Detect which cell encompasses the target text, then output its [X, Y] center coordinate. 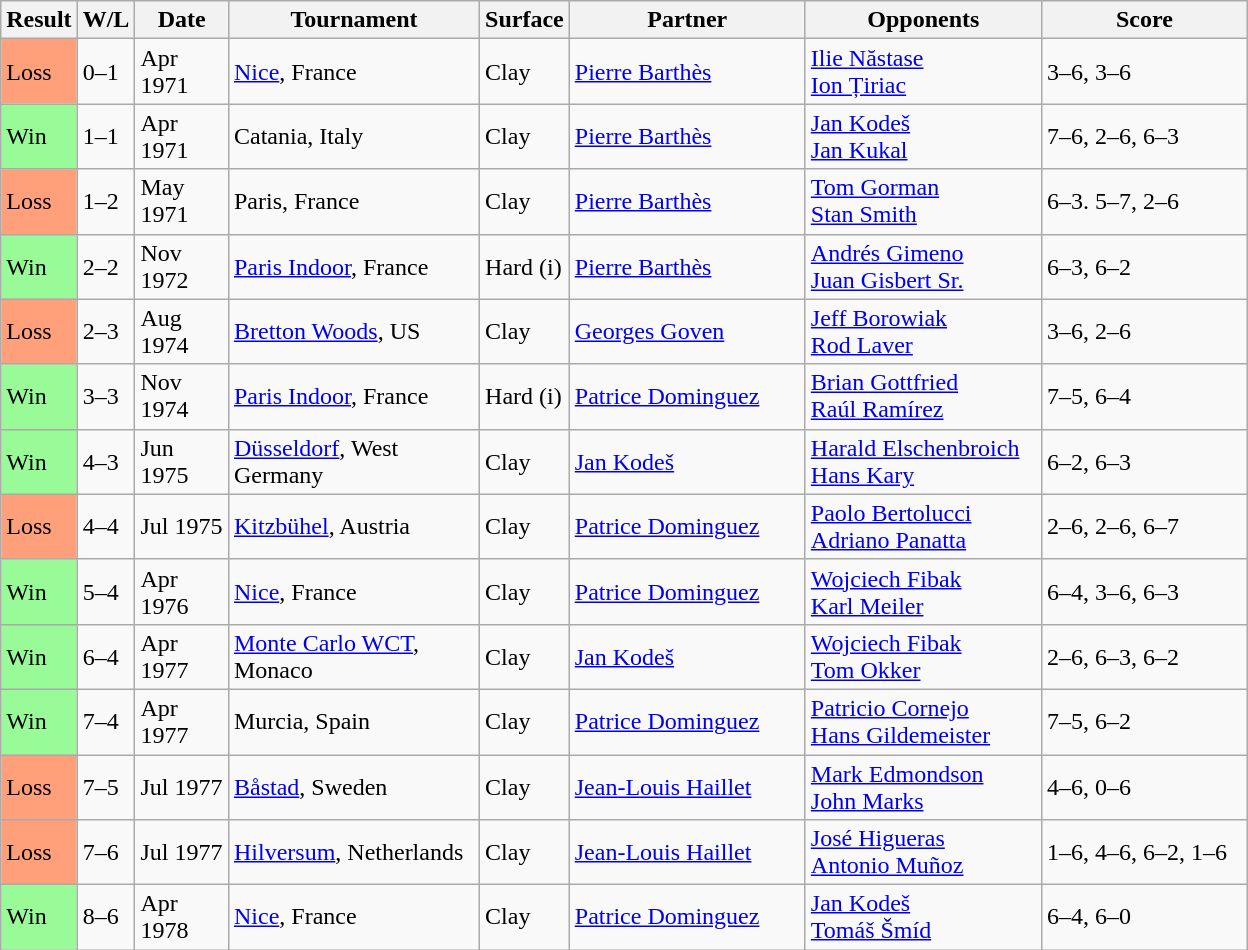
Apr 1976 [182, 592]
1–2 [106, 202]
6–3, 6–2 [1144, 266]
Jul 1975 [182, 526]
4–4 [106, 526]
José Higueras Antonio Muñoz [923, 852]
3–6, 2–6 [1144, 332]
7–6 [106, 852]
Aug 1974 [182, 332]
Nov 1972 [182, 266]
Result [39, 20]
6–4, 3–6, 6–3 [1144, 592]
Brian Gottfried Raúl Ramírez [923, 396]
Båstad, Sweden [354, 786]
7–5, 6–4 [1144, 396]
Andrés Gimeno Juan Gisbert Sr. [923, 266]
Jeff Borowiak Rod Laver [923, 332]
6–2, 6–3 [1144, 462]
Jun 1975 [182, 462]
Monte Carlo WCT, Monaco [354, 656]
Jan Kodeš Jan Kukal [923, 136]
Ilie Năstase Ion Țiriac [923, 72]
Apr 1978 [182, 918]
6–3. 5–7, 2–6 [1144, 202]
Opponents [923, 20]
Düsseldorf, West Germany [354, 462]
Partner [687, 20]
3–3 [106, 396]
Surface [525, 20]
8–6 [106, 918]
5–4 [106, 592]
Murcia, Spain [354, 722]
Tom Gorman Stan Smith [923, 202]
Bretton Woods, US [354, 332]
Patricio Cornejo Hans Gildemeister [923, 722]
Wojciech Fibak Karl Meiler [923, 592]
Hilversum, Netherlands [354, 852]
Tournament [354, 20]
4–3 [106, 462]
Harald Elschenbroich Hans Kary [923, 462]
7–6, 2–6, 6–3 [1144, 136]
Score [1144, 20]
7–4 [106, 722]
3–6, 3–6 [1144, 72]
6–4, 6–0 [1144, 918]
Nov 1974 [182, 396]
4–6, 0–6 [1144, 786]
Paolo Bertolucci Adriano Panatta [923, 526]
W/L [106, 20]
1–6, 4–6, 6–2, 1–6 [1144, 852]
6–4 [106, 656]
Kitzbühel, Austria [354, 526]
2–3 [106, 332]
Paris, France [354, 202]
May 1971 [182, 202]
2–6, 6–3, 6–2 [1144, 656]
Mark Edmondson John Marks [923, 786]
Jan Kodeš Tomáš Šmíd [923, 918]
1–1 [106, 136]
2–2 [106, 266]
0–1 [106, 72]
7–5 [106, 786]
Date [182, 20]
Georges Goven [687, 332]
2–6, 2–6, 6–7 [1144, 526]
Wojciech Fibak Tom Okker [923, 656]
7–5, 6–2 [1144, 722]
Catania, Italy [354, 136]
